Pinpoint the cell where the given text exists, returning its (x, y) midpoint coordinate. 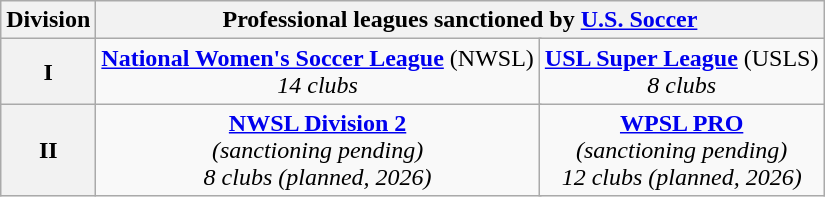
Division (48, 20)
National Women's Soccer League (NWSL)14 clubs (318, 72)
NWSL Division 2(sanctioning pending)8 clubs (planned, 2026) (318, 150)
USL Super League (USLS) 8 clubs (682, 72)
Professional leagues sanctioned by U.S. Soccer (460, 20)
I (48, 72)
WPSL PRO(sanctioning pending)12 clubs (planned, 2026) (682, 150)
II (48, 150)
